Find where the given text appears and provide that cell's center as (x, y) coordinate. 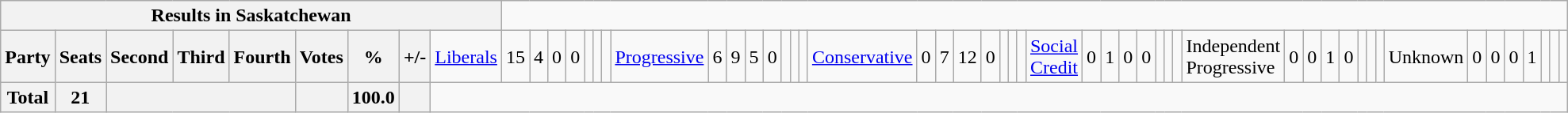
Unknown (1426, 57)
100.0 (373, 97)
Seats (80, 57)
Votes (321, 57)
Fourth (262, 57)
9 (736, 57)
Liberals (466, 57)
21 (80, 97)
Results in Saskatchewan (251, 16)
15 (516, 57)
Party (28, 57)
7 (944, 57)
Social Credit (1053, 57)
Total (28, 97)
Third (201, 57)
Independent Progressive (1233, 57)
+/- (414, 57)
% (373, 57)
Progressive (660, 57)
6 (717, 57)
Conservative (862, 57)
5 (753, 57)
4 (539, 57)
12 (968, 57)
Second (140, 57)
